Locate the cell with the specified text and output its [x, y] center coordinate. 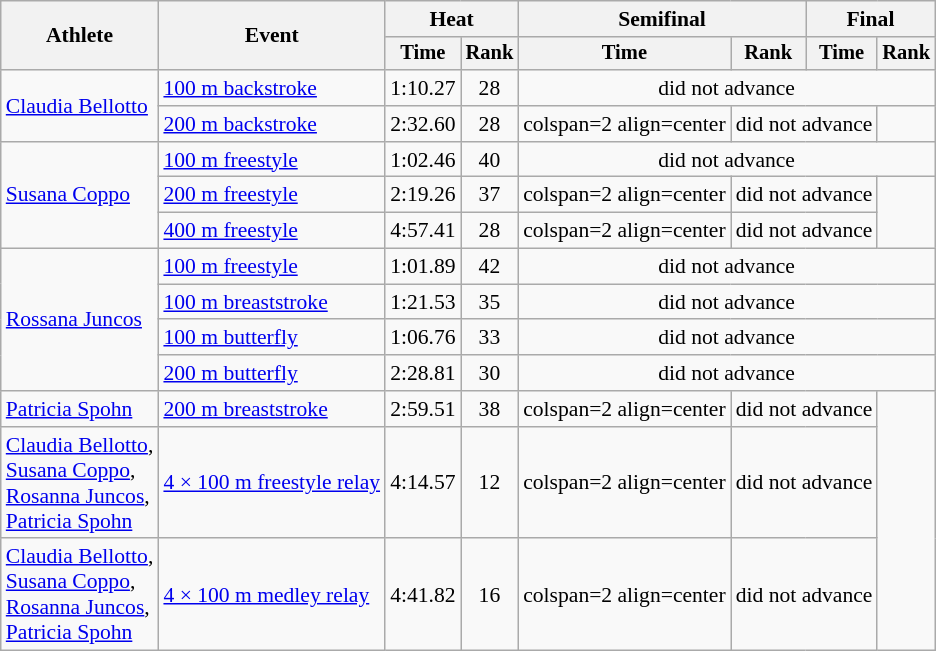
4:41.82 [422, 595]
Patricia Spohn [80, 409]
33 [490, 338]
38 [490, 409]
Athlete [80, 36]
Heat [452, 19]
4:57.41 [422, 231]
2:28.81 [422, 373]
2:32.60 [422, 124]
Semifinal [662, 19]
400 m freestyle [272, 231]
1:02.46 [422, 160]
2:19.26 [422, 195]
16 [490, 595]
1:01.89 [422, 267]
200 m breaststroke [272, 409]
4 × 100 m freestyle relay [272, 483]
200 m freestyle [272, 195]
30 [490, 373]
40 [490, 160]
100 m backstroke [272, 88]
35 [490, 302]
Event [272, 36]
Susana Coppo [80, 196]
2:59.51 [422, 409]
4:14.57 [422, 483]
200 m butterfly [272, 373]
42 [490, 267]
1:06.76 [422, 338]
37 [490, 195]
1:21.53 [422, 302]
Final [870, 19]
100 m breaststroke [272, 302]
100 m butterfly [272, 338]
200 m backstroke [272, 124]
Rossana Juncos [80, 320]
1:10.27 [422, 88]
12 [490, 483]
Claudia Bellotto [80, 106]
4 × 100 m medley relay [272, 595]
